Determine the [x, y] coordinate at the center of the cell enclosing the given text.  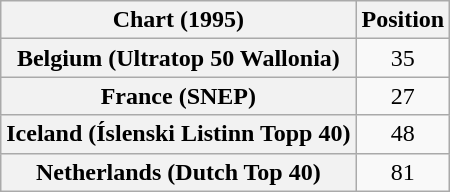
Position [403, 20]
Belgium (Ultratop 50 Wallonia) [178, 58]
27 [403, 96]
48 [403, 134]
35 [403, 58]
81 [403, 172]
Iceland (Íslenski Listinn Topp 40) [178, 134]
France (SNEP) [178, 96]
Chart (1995) [178, 20]
Netherlands (Dutch Top 40) [178, 172]
